Scan for the cell matching the given text and deliver its (X, Y) coordinate at center. 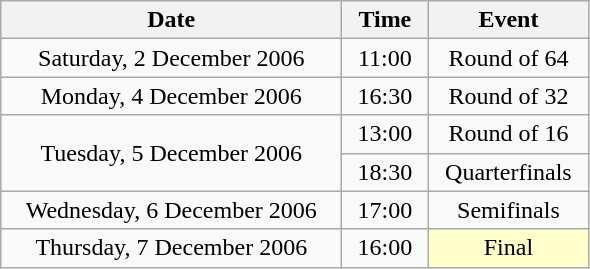
11:00 (385, 58)
17:00 (385, 210)
Thursday, 7 December 2006 (172, 248)
Wednesday, 6 December 2006 (172, 210)
Monday, 4 December 2006 (172, 96)
Saturday, 2 December 2006 (172, 58)
Quarterfinals (508, 172)
13:00 (385, 134)
Round of 16 (508, 134)
Tuesday, 5 December 2006 (172, 153)
Date (172, 20)
16:30 (385, 96)
Final (508, 248)
Semifinals (508, 210)
16:00 (385, 248)
18:30 (385, 172)
Round of 64 (508, 58)
Round of 32 (508, 96)
Event (508, 20)
Time (385, 20)
